Provide the [X, Y] coordinate of the cell's center where the given text is located.  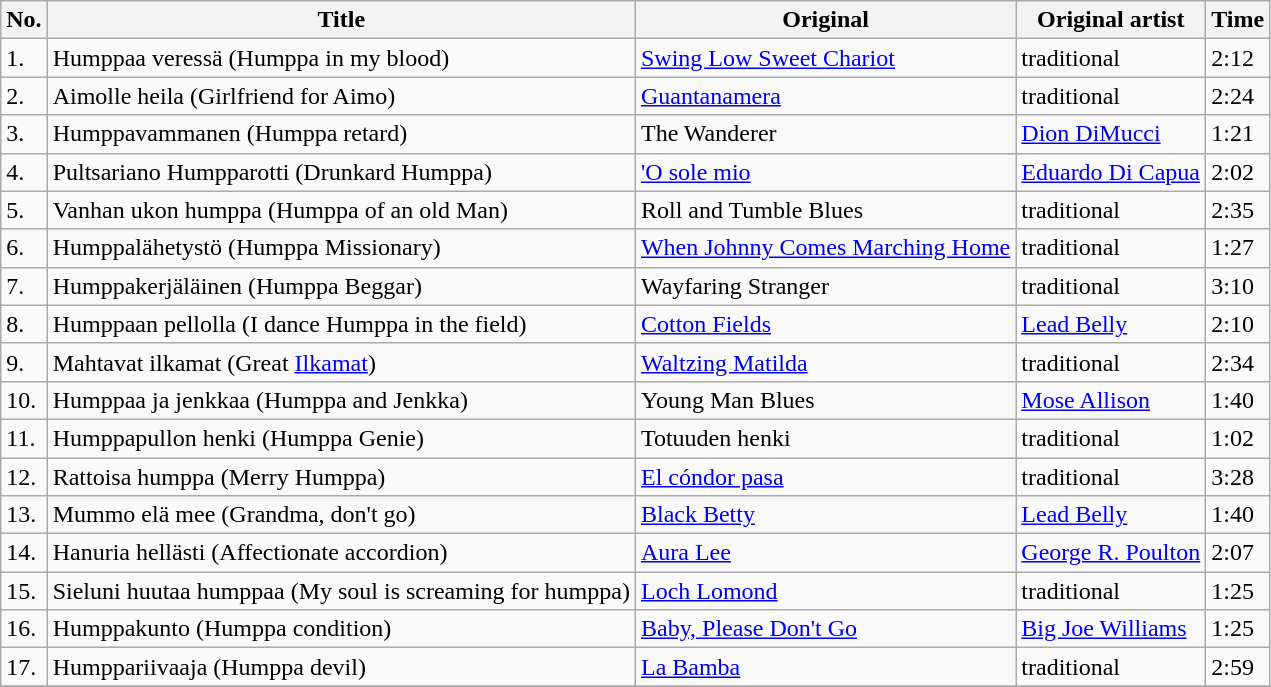
Young Man Blues [825, 400]
6. [24, 248]
Waltzing Matilda [825, 362]
Original [825, 20]
8. [24, 324]
Guantanamera [825, 96]
4. [24, 172]
2:59 [1238, 667]
Original artist [1111, 20]
Hanuria hellästi (Affectionate accordion) [341, 553]
Pultsariano Humpparotti (Drunkard Humppa) [341, 172]
Swing Low Sweet Chariot [825, 58]
El cóndor pasa [825, 477]
Totuuden henki [825, 438]
Vanhan ukon humppa (Humppa of an old Man) [341, 210]
2:12 [1238, 58]
2:02 [1238, 172]
Humppaan pellolla (I dance Humppa in the field) [341, 324]
9. [24, 362]
Title [341, 20]
3. [24, 134]
7. [24, 286]
Aimolle heila (Girlfriend for Aimo) [341, 96]
No. [24, 20]
Roll and Tumble Blues [825, 210]
2:10 [1238, 324]
1:27 [1238, 248]
Mummo elä mee (Grandma, don't go) [341, 515]
Humppakerjäläinen (Humppa Beggar) [341, 286]
Baby, Please Don't Go [825, 629]
2:24 [1238, 96]
2. [24, 96]
17. [24, 667]
Dion DiMucci [1111, 134]
Humppaa veressä (Humppa in my blood) [341, 58]
12. [24, 477]
Time [1238, 20]
1:02 [1238, 438]
1. [24, 58]
'O sole mio [825, 172]
16. [24, 629]
Sieluni huutaa humppaa (My soul is screaming for humppa) [341, 591]
Humppavammanen (Humppa retard) [341, 134]
The Wanderer [825, 134]
15. [24, 591]
5. [24, 210]
Humppapullon henki (Humppa Genie) [341, 438]
10. [24, 400]
Humppalähetystö (Humppa Missionary) [341, 248]
Cotton Fields [825, 324]
13. [24, 515]
When Johnny Comes Marching Home [825, 248]
Mahtavat ilkamat (Great Ilkamat) [341, 362]
2:35 [1238, 210]
Eduardo Di Capua [1111, 172]
Loch Lomond [825, 591]
3:28 [1238, 477]
1:21 [1238, 134]
La Bamba [825, 667]
Wayfaring Stranger [825, 286]
Rattoisa humppa (Merry Humppa) [341, 477]
George R. Poulton [1111, 553]
Humppakunto (Humppa condition) [341, 629]
14. [24, 553]
2:07 [1238, 553]
Aura Lee [825, 553]
11. [24, 438]
2:34 [1238, 362]
Humppariivaaja (Humppa devil) [341, 667]
Humppaa ja jenkkaa (Humppa and Jenkka) [341, 400]
3:10 [1238, 286]
Big Joe Williams [1111, 629]
Mose Allison [1111, 400]
Black Betty [825, 515]
